Extract the [X, Y] coordinate from the center of the cell holding the provided text.  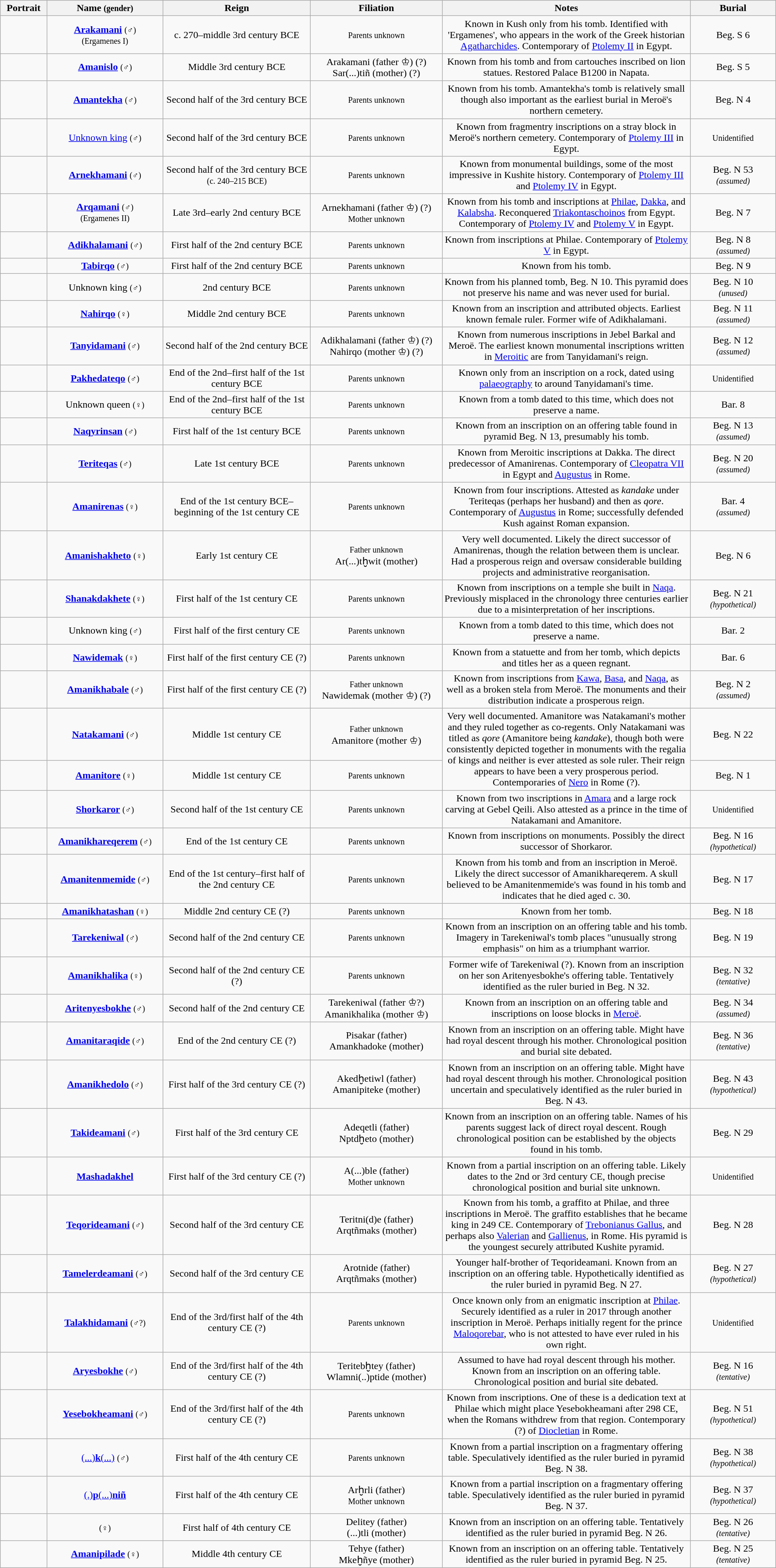
Beg. N 17 [733, 879]
Mashadakhel [105, 1176]
Middle 2nd century BCE [237, 314]
Beg. N 53(assumed) [733, 175]
Beg. N 12(assumed) [733, 346]
Second half of the 2nd century BCE [237, 346]
Father unknownAr(...)tḫwit (mother) [377, 555]
Nawidemak (♀) [105, 657]
Beg. N 19 [733, 938]
End of the 2nd century CE (?) [237, 1041]
Known from her tomb. [566, 911]
Second half of the 3rd century BCE(c. 240–215 BCE) [237, 175]
Known from an inscription on an offering table. Might have had royal descent through his mother. Chronological position and burial site debated. [566, 1041]
Tanyidamani (♂) [105, 346]
Naqyrinsan (♂) [105, 431]
Beg. N 27(hypothetical) [733, 1273]
Adikhalamani (father ♔) (?)Nahirqo (mother ♔) (?) [377, 346]
Middle 2nd century CE (?) [237, 911]
Amanipilade (♀) [105, 1554]
Aryesbokhe (♂) [105, 1371]
Takideamani (♂) [105, 1133]
First half of the 1st century CE [237, 598]
(♀) [105, 1527]
Known from monumental buildings, some of the most impressive in Kushite history. Contemporary of Ptolemy III and Ptolemy IV in Egypt. [566, 175]
Known only from an inscription on a rock, dated using palaeography to around Tanyidamani's time. [566, 378]
2nd century BCE [237, 287]
Amanikhalika (♀) [105, 975]
Assumed to have had royal descent through his mother. Known from an inscription on an offering table. Chronological position and burial site debated. [566, 1371]
Beg. N 36(tentative) [733, 1041]
Amanikhatashan (♀) [105, 911]
Adeqetli (father)Nptdḫeto (mother) [377, 1133]
Beg. N 28 [733, 1225]
Beg. N 11(assumed) [733, 314]
Bar. 8 [733, 404]
Beg. N 20(assumed) [733, 463]
Known from his planned tomb, Beg. N 10. This pyramid does not preserve his name and was never used for burial. [566, 287]
Beg. N 6 [733, 555]
Yesebokheamani (♂) [105, 1415]
Amanikhabale (♂) [105, 690]
Beg. N 16(tentative) [733, 1371]
Bar. 4(assumed) [733, 507]
Amanitenmemide (♂) [105, 879]
Teritni(d)e (father)Arqtñmaks (mother) [377, 1225]
Arotnide (father)Arqtñmaks (mother) [377, 1273]
Beg. N 4 [733, 99]
Name (gender) [105, 8]
Pakhedateqo (♂) [105, 378]
Beg. N 7 [733, 213]
Tarekeniwal (father ♔?)Amanikhalika (mother ♔) [377, 1008]
Arnekhamani (♂) [105, 175]
Father unknownNawidemak (mother ♔) (?) [377, 690]
First half of the first century CE [237, 630]
Arakamani (father ♔) (?)Sar(...)tiñ (mother) (?) [377, 67]
Known from an inscription on an offering table and inscriptions on loose blocks in Meroë. [566, 1008]
Beg. N 13(assumed) [733, 431]
Known from his tomb and from cartouches inscribed on lion statues. Restored Palace B1200 in Napata. [566, 67]
Beg. N 32(tentative) [733, 975]
Tabirqo (♂) [105, 266]
Beg. N 26(tentative) [733, 1527]
Known from inscriptions at Philae. Contemporary of Ptolemy V in Egypt. [566, 245]
Beg. N 10(unused) [733, 287]
Second half of the 1st century CE [237, 809]
Amantekha (♂) [105, 99]
Known from an inscription on an offering table. Tentatively identified as the ruler buried in pyramid Beg. N 26. [566, 1527]
Beg. N 29 [733, 1133]
End of the 1st century–first half of the 2nd century CE [237, 879]
End of the 1st century BCE–beginning of the 1st century CE [237, 507]
c. 270–middle 3rd century BCE [237, 35]
End of the 1st century CE [237, 842]
Known from his tomb. Amantekha's tomb is relatively small though also important as the earliest burial in Meroë's northern cemetery. [566, 99]
Amanikhareqerem (♂) [105, 842]
Beg. N 1 [733, 775]
Beg. N 25(tentative) [733, 1554]
Beg. N 9 [733, 266]
Unknown queen (♀) [105, 404]
Beg. N 21(hypothetical) [733, 598]
Burial [733, 8]
Known from fragmentry inscriptions on a stray block in Meroë's northern cemetery. Contemporary of Ptolemy III in Egypt. [566, 138]
Amanitaraqide (♂) [105, 1041]
Father unknownAmanitore (mother ♔) [377, 734]
Amanirenas (♀) [105, 507]
Known from an inscription on an offering table. Tentatively identified as the ruler buried in pyramid Beg. N 25. [566, 1554]
Amanitore (♀) [105, 775]
First half of the 1st century BCE [237, 431]
Natakamani (♂) [105, 734]
Beg. N 2(assumed) [733, 690]
Arakamani (♂)(Ergamenes I) [105, 35]
Known from inscriptions on monuments. Possibly the direct successor of Shorkaror. [566, 842]
Delitey (father)(...)tli (mother) [377, 1527]
Portrait [24, 8]
Beg. N 34(assumed) [733, 1008]
Arḫrli (father)Mother unknown [377, 1495]
Arqamani (♂)(Ergamenes II) [105, 213]
Amanishakheto (♀) [105, 555]
Early 1st century CE [237, 555]
Notes [566, 8]
Talakhidamani (♂?) [105, 1322]
(.)p(...)niñ [105, 1495]
Tamelerdeamani (♂) [105, 1273]
Known from Meroitic inscriptions at Dakka. The direct predecessor of Amanirenas. Contemporary of Cleopatra VII in Egypt and Augustus in Rome. [566, 463]
Known from two inscriptions in Amara and a large rock carving at Gebel Qeili. Also attested as a prince in the time of Natakamani and Amanitore. [566, 809]
Beg. N 51(hypothetical) [733, 1415]
Amanislo (♂) [105, 67]
Beg. N 43(hypothetical) [733, 1084]
Late 3rd–early 2nd century BCE [237, 213]
First half of 4th century CE [237, 1527]
Beg. N 16(hypothetical) [733, 842]
Second half of the 2nd century CE (?) [237, 975]
Beg. N 22 [733, 734]
Late 1st century BCE [237, 463]
Known from an inscription on an offering table found in pyramid Beg. N 13, presumably his tomb. [566, 431]
Beg. S 6 [733, 35]
Tehye (father)Mkeḫñye (mother) [377, 1554]
Beg. N 38(hypothetical) [733, 1457]
Shanakdakhete (♀) [105, 598]
Akedḫetiwl (father)Amanipiteke (mother) [377, 1084]
Nahirqo (♀) [105, 314]
First half of the 3rd century CE [237, 1133]
Teqorideamani (♂) [105, 1225]
A(...)ble (father)Mother unknown [377, 1176]
Known from a statuette and from her tomb, which depicts and titles her as a queen regnant. [566, 657]
Beg. N 18 [733, 911]
(...)k(...) (♂) [105, 1457]
Known from his tomb. [566, 266]
Shorkaror (♂) [105, 809]
Amanikhedolo (♂) [105, 1084]
Arnekhamani (father ♔) (?)Mother unknown [377, 213]
Known from a partial inscription on a fragmentary offering table. Speculatively identified as the ruler buried in pyramid Beg. N 38. [566, 1457]
Known from a partial inscription on a fragmentary offering table. Speculatively identified as the ruler buried in pyramid Beg. N 37. [566, 1495]
Middle 4th century CE [237, 1554]
Bar. 6 [733, 657]
Pisakar (father)Amankhadoke (mother) [377, 1041]
Middle 3rd century BCE [237, 67]
Beg. S 5 [733, 67]
Tarekeniwal (♂) [105, 938]
Teritebḫtey (father)Wlamni(..)ptide (mother) [377, 1371]
Adikhalamani (♂) [105, 245]
Known from an inscription and attributed objects. Earliest known female ruler. Former wife of Adikhalamani. [566, 314]
Reign [237, 8]
Beg. N 37(hypothetical) [733, 1495]
Beg. N 8(assumed) [733, 245]
Teriteqas (♂) [105, 463]
Filiation [377, 8]
Bar. 2 [733, 630]
Aritenyesbokhe (♂) [105, 1008]
